Detect which cell encompasses the target text, then output its (x, y) center coordinate. 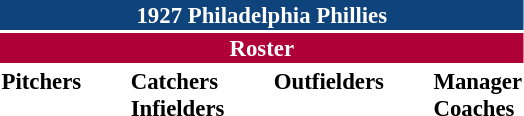
1927 Philadelphia Phillies (262, 15)
Roster (262, 48)
